Output the [x, y] coordinate of the center of the cell containing the given text.  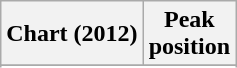
Peakposition [189, 34]
Chart (2012) [72, 34]
